Scan for the cell matching the given text and deliver its [x, y] coordinate at center. 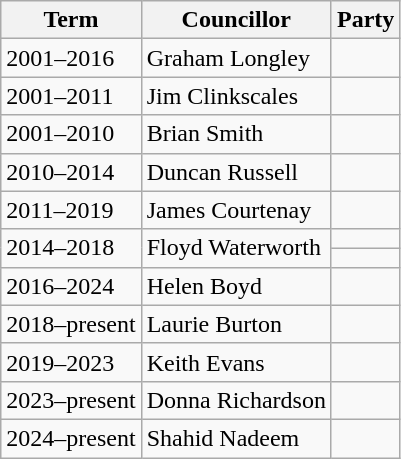
Keith Evans [236, 362]
Laurie Burton [236, 324]
Councillor [236, 20]
Jim Clinkscales [236, 96]
2010–2014 [71, 172]
Floyd Waterworth [236, 248]
2019–2023 [71, 362]
2023–present [71, 400]
Graham Longley [236, 58]
2001–2016 [71, 58]
2016–2024 [71, 286]
2011–2019 [71, 210]
2001–2010 [71, 134]
Helen Boyd [236, 286]
Term [71, 20]
2018–present [71, 324]
Shahid Nadeem [236, 438]
2024–present [71, 438]
James Courtenay [236, 210]
Duncan Russell [236, 172]
Donna Richardson [236, 400]
Party [365, 20]
2001–2011 [71, 96]
Brian Smith [236, 134]
2014–2018 [71, 248]
